Detect which cell encompasses the target text, then output its (X, Y) center coordinate. 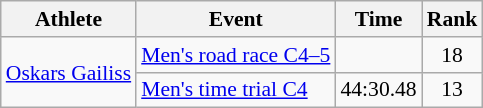
Athlete (68, 19)
Time (378, 19)
44:30.48 (378, 90)
Men's road race C4–5 (236, 55)
Event (236, 19)
18 (452, 55)
13 (452, 90)
Men's time trial C4 (236, 90)
Rank (452, 19)
Oskars Gailiss (68, 72)
